Capture the cell that displays the provided text and extract its (x, y) central coordinate. 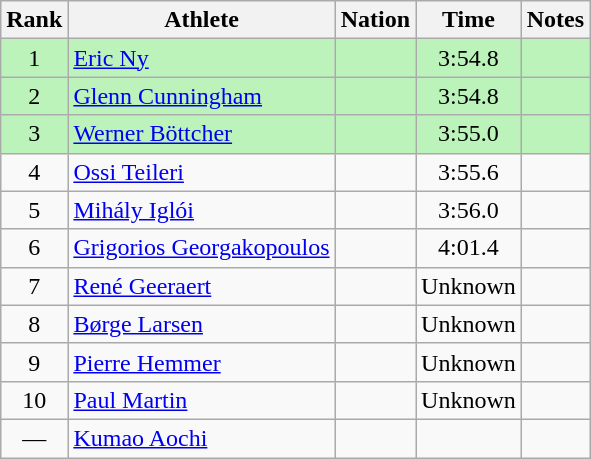
René Geeraert (202, 286)
10 (34, 400)
2 (34, 96)
9 (34, 362)
Pierre Hemmer (202, 362)
Mihály Iglói (202, 210)
Werner Böttcher (202, 134)
1 (34, 58)
7 (34, 286)
3:55.0 (469, 134)
Nation (375, 20)
Eric Ny (202, 58)
4:01.4 (469, 248)
Børge Larsen (202, 324)
3 (34, 134)
3:55.6 (469, 172)
Time (469, 20)
6 (34, 248)
Athlete (202, 20)
Grigorios Georgakopoulos (202, 248)
Paul Martin (202, 400)
Kumao Aochi (202, 438)
Rank (34, 20)
Notes (555, 20)
3:56.0 (469, 210)
8 (34, 324)
Ossi Teileri (202, 172)
— (34, 438)
4 (34, 172)
5 (34, 210)
Glenn Cunningham (202, 96)
